From the cell containing the given text, extract its center point as [x, y] coordinate. 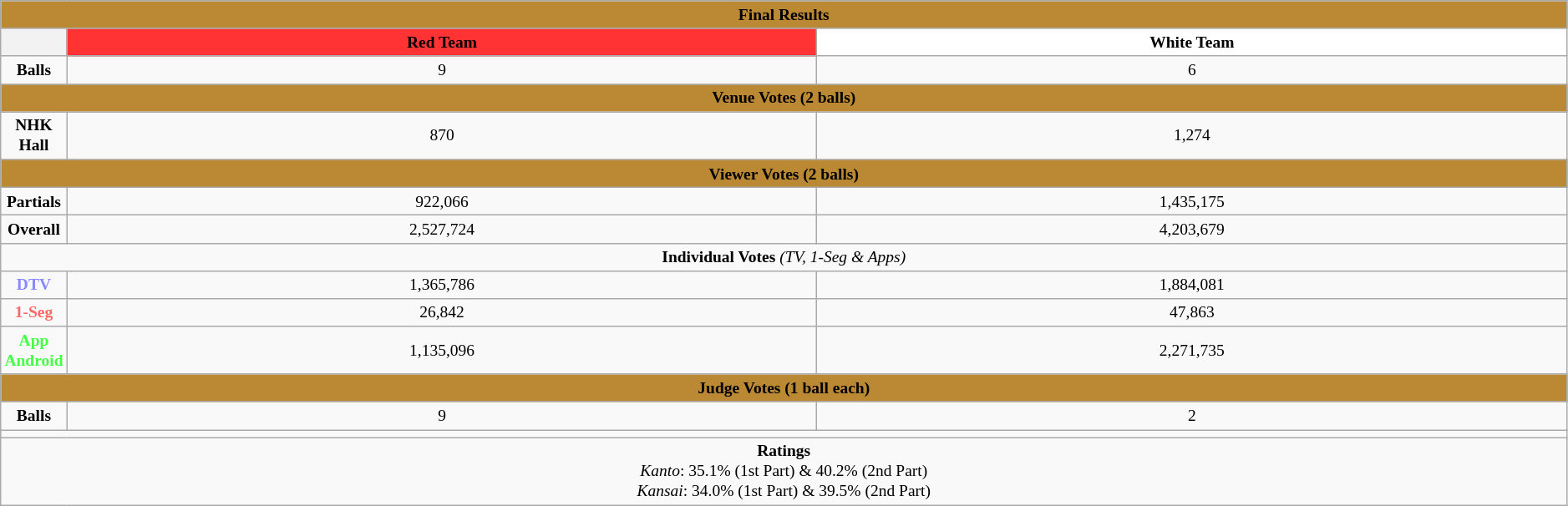
White Team [1192, 42]
1,135,096 [442, 351]
Final Results [784, 15]
1,365,786 [442, 284]
870 [442, 135]
RatingsKanto: 35.1% (1st Part) & 40.2% (2nd Part)Kansai: 34.0% (1st Part) & 39.5% (2nd Part) [784, 471]
1,435,175 [1192, 200]
1,884,081 [1192, 284]
Viewer Votes (2 balls) [784, 174]
Judge Votes (1 ball each) [784, 387]
2 [1192, 416]
App Android [33, 351]
1-Seg [33, 312]
Red Team [442, 42]
4,203,679 [1192, 229]
Partials [33, 200]
NHK Hall [33, 135]
26,842 [442, 312]
Overall [33, 229]
47,863 [1192, 312]
2,527,724 [442, 229]
Individual Votes (TV, 1-Seg & Apps) [784, 257]
1,274 [1192, 135]
6 [1192, 70]
Venue Votes (2 balls) [784, 99]
DTV [33, 284]
922,066 [442, 200]
2,271,735 [1192, 351]
